Determine the (X, Y) coordinate at the center of the cell enclosing the given text.  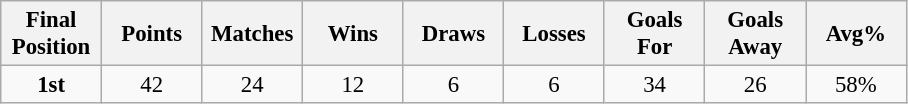
Wins (354, 34)
26 (756, 85)
Goals For (654, 34)
Final Position (52, 34)
42 (152, 85)
1st (52, 85)
Goals Away (756, 34)
34 (654, 85)
24 (252, 85)
Draws (454, 34)
Points (152, 34)
12 (354, 85)
58% (856, 85)
Losses (554, 34)
Avg% (856, 34)
Matches (252, 34)
